Scan for the cell matching the given text and deliver its (X, Y) coordinate at center. 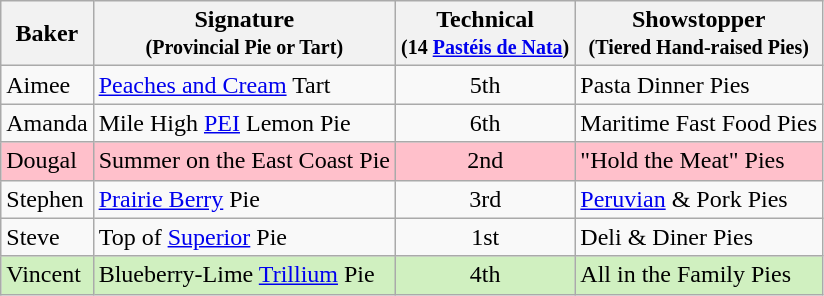
6th (484, 123)
Deli & Diner Pies (699, 237)
1st (484, 237)
Stephen (47, 199)
Summer on the East Coast Pie (244, 161)
5th (484, 85)
Peruvian & Pork Pies (699, 199)
Amanda (47, 123)
Mile High PEI Lemon Pie (244, 123)
Blueberry-Lime Trillium Pie (244, 275)
Technical(14 Pastéis de Nata) (484, 34)
Showstopper(Tiered Hand-raised Pies) (699, 34)
Maritime Fast Food Pies (699, 123)
Top of Superior Pie (244, 237)
Dougal (47, 161)
2nd (484, 161)
Steve (47, 237)
"Hold the Meat" Pies (699, 161)
Signature(Provincial Pie or Tart) (244, 34)
Aimee (47, 85)
Baker (47, 34)
3rd (484, 199)
4th (484, 275)
All in the Family Pies (699, 275)
Vincent (47, 275)
Pasta Dinner Pies (699, 85)
Peaches and Cream Tart (244, 85)
Prairie Berry Pie (244, 199)
